Identify which cell holds the provided text, then report its [X, Y] central coordinate. 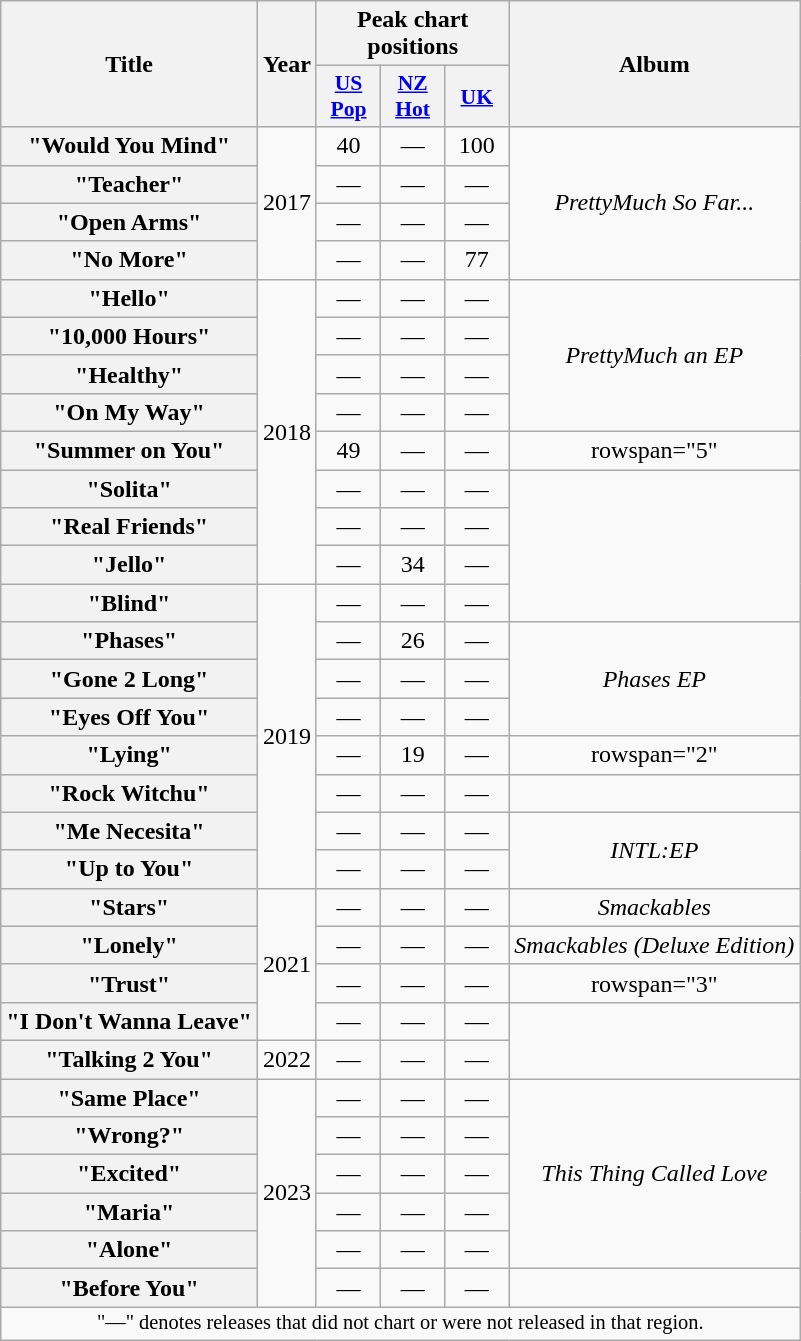
"Jello" [130, 565]
"Talking 2 You" [130, 1059]
40 [348, 146]
"Phases" [130, 641]
"Open Arms" [130, 222]
Smackables (Deluxe Edition) [654, 945]
34 [413, 565]
"Teacher" [130, 184]
"—" denotes releases that did not chart or were not released in that region. [400, 1324]
"Blind" [130, 603]
"Before You" [130, 1288]
PrettyMuch an EP [654, 355]
Album [654, 64]
"Lying" [130, 755]
"Maria" [130, 1212]
2022 [286, 1059]
"Wrong?" [130, 1136]
UK [477, 96]
"Real Friends" [130, 527]
"On My Way" [130, 412]
rowspan="5" [654, 450]
Smackables [654, 907]
"Gone 2 Long" [130, 679]
rowspan="2" [654, 755]
"Eyes Off You" [130, 717]
100 [477, 146]
"No More" [130, 260]
2018 [286, 431]
Title [130, 64]
"Rock Witchu" [130, 793]
Phases EP [654, 679]
rowspan="3" [654, 983]
Year [286, 64]
US Pop [348, 96]
"Excited" [130, 1174]
"Summer on You" [130, 450]
NZHot [413, 96]
Peak chart positions [412, 34]
19 [413, 755]
"Up to You" [130, 869]
"Stars" [130, 907]
PrettyMuch So Far... [654, 203]
"Healthy" [130, 374]
2021 [286, 964]
2023 [286, 1192]
"Would You Mind" [130, 146]
"10,000 Hours" [130, 336]
This Thing Called Love [654, 1173]
"Lonely" [130, 945]
INTL:EP [654, 850]
2019 [286, 736]
26 [413, 641]
"Same Place" [130, 1097]
49 [348, 450]
"I Don't Wanna Leave" [130, 1021]
"Trust" [130, 983]
"Alone" [130, 1250]
2017 [286, 203]
"Me Necesita" [130, 831]
"Hello" [130, 298]
77 [477, 260]
"Solita" [130, 489]
